Provide the (x, y) coordinate of the cell's center where the given text is located.  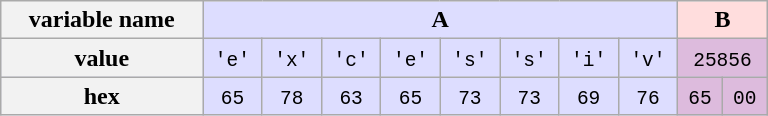
63 (350, 96)
variable name (102, 20)
value (102, 58)
25856 (723, 58)
78 (292, 96)
'v' (648, 58)
'i' (588, 58)
hex (102, 96)
76 (648, 96)
'x' (292, 58)
B (723, 20)
00 (744, 96)
A (440, 20)
'c' (350, 58)
69 (588, 96)
